Identify which cell holds the provided text, then report its [X, Y] central coordinate. 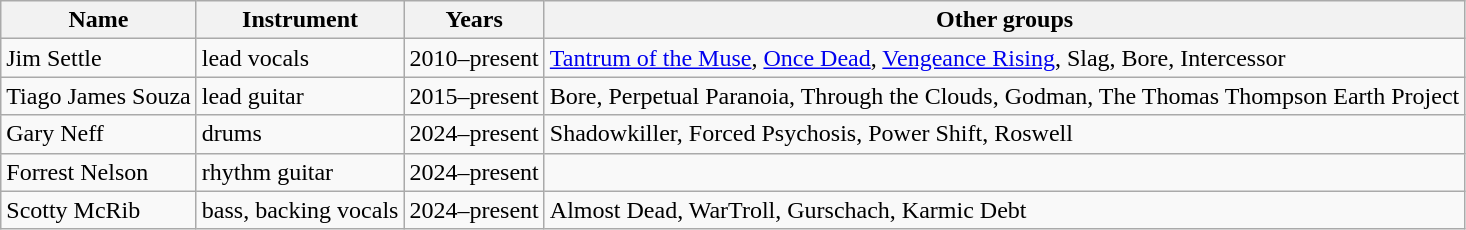
2010–present [474, 58]
Name [99, 20]
2015–present [474, 96]
lead vocals [300, 58]
Tiago James Souza [99, 96]
drums [300, 134]
Tantrum of the Muse, Once Dead, Vengeance Rising, Slag, Bore, Intercessor [1004, 58]
Gary Neff [99, 134]
Bore, Perpetual Paranoia, Through the Clouds, Godman, The Thomas Thompson Earth Project [1004, 96]
Scotty McRib [99, 210]
Jim Settle [99, 58]
Forrest Nelson [99, 172]
Instrument [300, 20]
rhythm guitar [300, 172]
lead guitar [300, 96]
Almost Dead, WarTroll, Gurschach, Karmic Debt [1004, 210]
Years [474, 20]
Shadowkiller, Forced Psychosis, Power Shift, Roswell [1004, 134]
bass, backing vocals [300, 210]
Other groups [1004, 20]
